From the cell containing the given text, extract its center point as [x, y] coordinate. 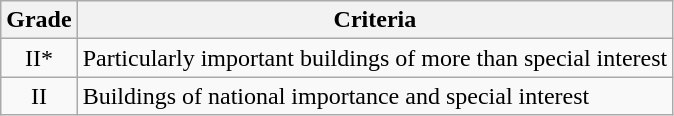
Buildings of national importance and special interest [375, 96]
Particularly important buildings of more than special interest [375, 58]
II* [39, 58]
Criteria [375, 20]
Grade [39, 20]
II [39, 96]
